Output the [X, Y] coordinate of the center of the cell containing the given text.  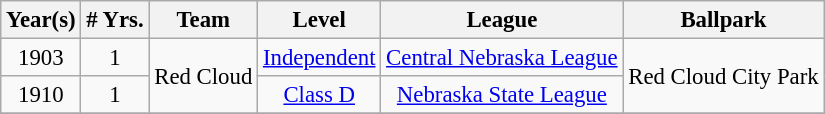
1903 [41, 58]
Year(s) [41, 20]
1910 [41, 95]
Central Nebraska League [502, 58]
Level [320, 20]
League [502, 20]
Team [204, 20]
Red Cloud [204, 76]
Ballpark [724, 20]
Class D [320, 95]
Red Cloud City Park [724, 76]
# Yrs. [115, 20]
Nebraska State League [502, 95]
Independent [320, 58]
